Return [X, Y] of the center of cell containing provided text 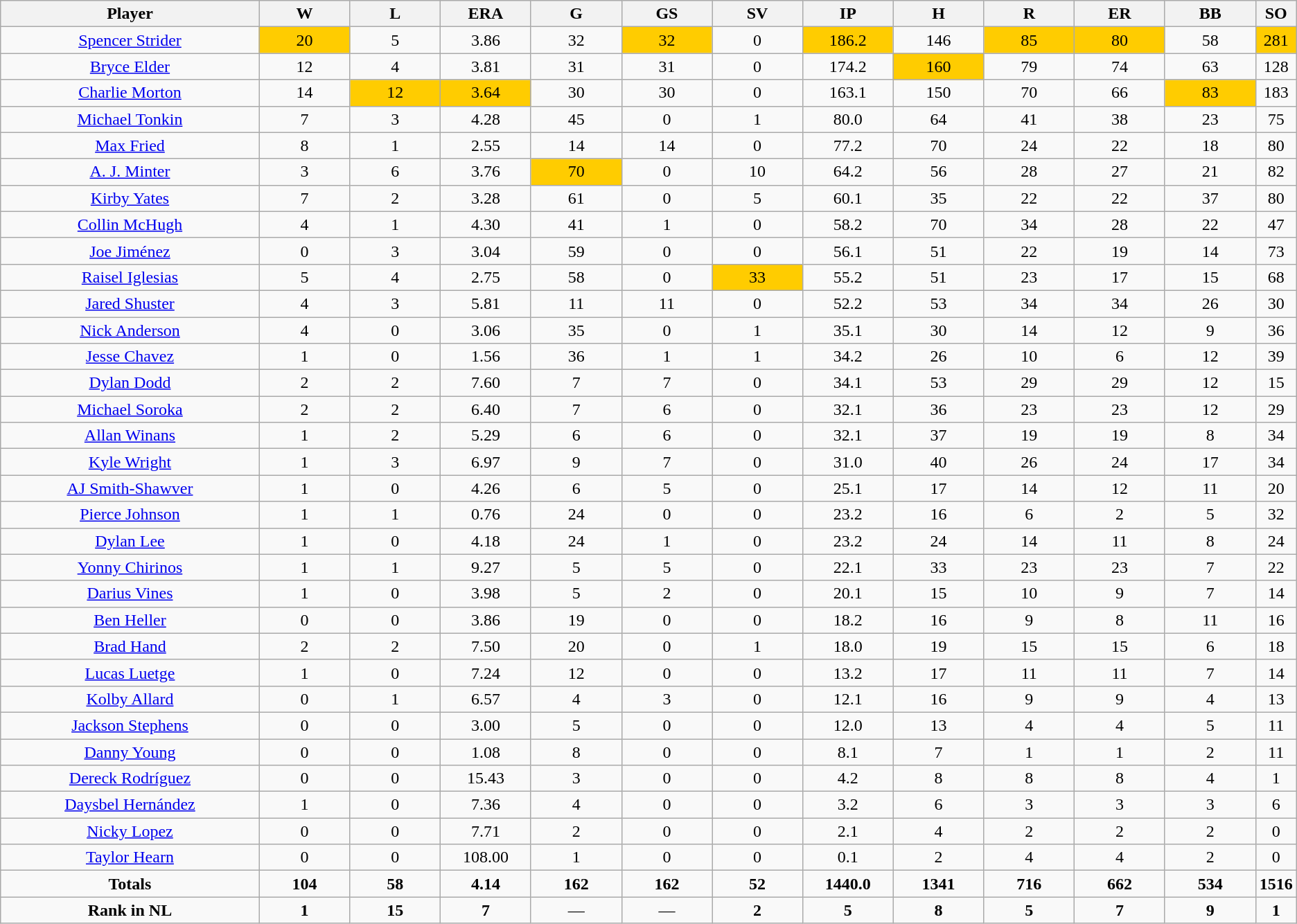
Joe Jiménez [130, 251]
31.0 [848, 462]
5.81 [486, 303]
58.2 [848, 224]
13.2 [848, 673]
AJ Smith-Shawver [130, 488]
34.1 [848, 383]
Player [130, 14]
SO [1276, 14]
83 [1210, 93]
6.97 [486, 462]
61 [576, 198]
79 [1030, 66]
128 [1276, 66]
85 [1030, 40]
6.57 [486, 699]
ER [1120, 14]
G [576, 14]
6.40 [486, 409]
Max Fried [130, 145]
56.1 [848, 251]
77.2 [848, 145]
34.2 [848, 357]
Michael Tonkin [130, 119]
160 [938, 66]
Dylan Dodd [130, 383]
68 [1276, 277]
1516 [1276, 884]
35.1 [848, 330]
150 [938, 93]
1341 [938, 884]
Bryce Elder [130, 66]
Jesse Chavez [130, 357]
22.1 [848, 567]
L [395, 14]
82 [1276, 172]
18.0 [848, 646]
27 [1120, 172]
4.14 [486, 884]
Kyle Wright [130, 462]
12.0 [848, 725]
12.1 [848, 699]
8.1 [848, 752]
H [938, 14]
39 [1276, 357]
60.1 [848, 198]
Lucas Luetge [130, 673]
1440.0 [848, 884]
3.76 [486, 172]
W [305, 14]
55.2 [848, 277]
3.98 [486, 594]
Kirby Yates [130, 198]
20.1 [848, 594]
281 [1276, 40]
Totals [130, 884]
Spencer Strider [130, 40]
0.76 [486, 515]
4.2 [848, 779]
2.75 [486, 277]
73 [1276, 251]
2.1 [848, 831]
R [1030, 14]
56 [938, 172]
80.0 [848, 119]
15.43 [486, 779]
0.1 [848, 858]
Collin McHugh [130, 224]
3.28 [486, 198]
174.2 [848, 66]
IP [848, 14]
25.1 [848, 488]
Jackson Stephens [130, 725]
3.2 [848, 805]
4.28 [486, 119]
183 [1276, 93]
Rank in NL [130, 910]
75 [1276, 119]
4.26 [486, 488]
Daysbel Hernández [130, 805]
59 [576, 251]
BB [1210, 14]
662 [1120, 884]
716 [1030, 884]
186.2 [848, 40]
GS [667, 14]
40 [938, 462]
A. J. Minter [130, 172]
52.2 [848, 303]
2.55 [486, 145]
Dereck Rodríguez [130, 779]
64.2 [848, 172]
163.1 [848, 93]
9.27 [486, 567]
ERA [486, 14]
7.50 [486, 646]
Nick Anderson [130, 330]
Jared Shuster [130, 303]
534 [1210, 884]
104 [305, 884]
3.06 [486, 330]
47 [1276, 224]
Allan Winans [130, 436]
4.30 [486, 224]
7.60 [486, 383]
64 [938, 119]
21 [1210, 172]
3.81 [486, 66]
74 [1120, 66]
45 [576, 119]
1.08 [486, 752]
7.24 [486, 673]
Dylan Lee [130, 541]
3.04 [486, 251]
Kolby Allard [130, 699]
Darius Vines [130, 594]
Raisel Iglesias [130, 277]
1.56 [486, 357]
Michael Soroka [130, 409]
Brad Hand [130, 646]
7.36 [486, 805]
Taylor Hearn [130, 858]
3.64 [486, 93]
Yonny Chirinos [130, 567]
66 [1120, 93]
Danny Young [130, 752]
18.2 [848, 620]
3.00 [486, 725]
108.00 [486, 858]
Ben Heller [130, 620]
Charlie Morton [130, 93]
4.18 [486, 541]
63 [1210, 66]
Nicky Lopez [130, 831]
146 [938, 40]
5.29 [486, 436]
38 [1120, 119]
SV [758, 14]
52 [758, 884]
7.71 [486, 831]
Pierce Johnson [130, 515]
